Identify which cell holds the provided text, then report its [X, Y] central coordinate. 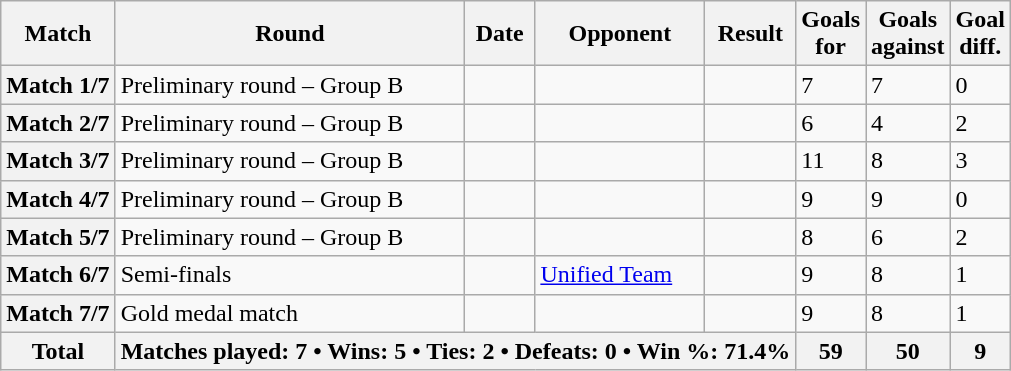
Match 7/7 [58, 313]
Match [58, 34]
50 [908, 351]
Matches played: 7 • Wins: 5 • Ties: 2 • Defeats: 0 • Win %: 71.4% [456, 351]
Match 2/7 [58, 123]
Goalsagainst [908, 34]
Match 6/7 [58, 275]
Round [290, 34]
3 [980, 161]
Semi-finals [290, 275]
Total [58, 351]
Result [750, 34]
Gold medal match [290, 313]
Unified Team [620, 275]
Goaldiff. [980, 34]
Opponent [620, 34]
Date [500, 34]
Goalsfor [831, 34]
59 [831, 351]
11 [831, 161]
Match 4/7 [58, 199]
Match 5/7 [58, 237]
4 [908, 123]
Match 1/7 [58, 85]
Match 3/7 [58, 161]
